Identify which cell holds the provided text, then report its [x, y] central coordinate. 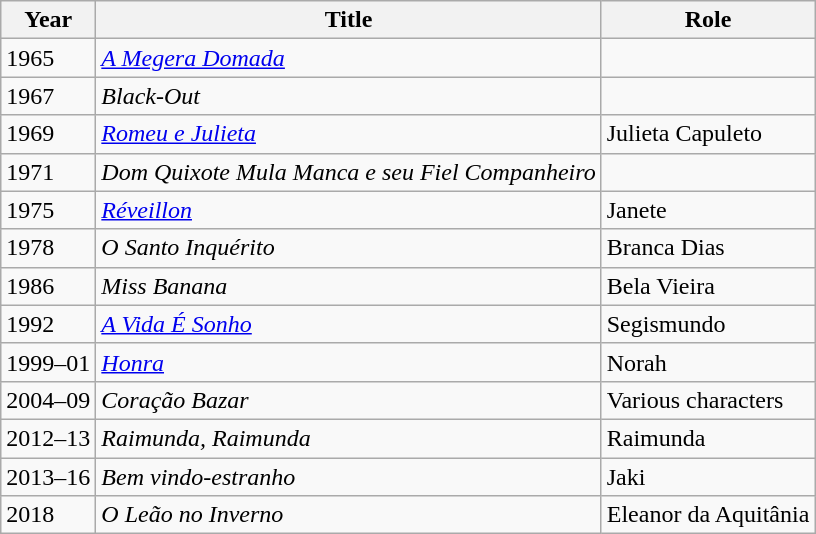
Raimunda [708, 438]
Réveillon [348, 210]
Role [708, 20]
Branca Dias [708, 248]
2018 [48, 515]
2013–16 [48, 477]
1965 [48, 58]
Raimunda, Raimunda [348, 438]
Romeu e Julieta [348, 134]
Bela Vieira [708, 286]
1969 [48, 134]
Jaki [708, 477]
1967 [48, 96]
1971 [48, 172]
Title [348, 20]
Julieta Capuleto [708, 134]
Coração Bazar [348, 400]
Bem vindo-estranho [348, 477]
Miss Banana [348, 286]
2012–13 [48, 438]
1978 [48, 248]
Norah [708, 362]
O Leão no Inverno [348, 515]
A Megera Domada [348, 58]
1986 [48, 286]
1999–01 [48, 362]
Various characters [708, 400]
Dom Quixote Mula Manca e seu Fiel Companheiro [348, 172]
2004–09 [48, 400]
1975 [48, 210]
Year [48, 20]
Black-Out [348, 96]
Honra [348, 362]
Janete [708, 210]
1992 [48, 324]
Segismundo [708, 324]
O Santo Inquérito [348, 248]
Eleanor da Aquitânia [708, 515]
A Vida É Sonho [348, 324]
